Identify which cell holds the provided text, then report its (x, y) central coordinate. 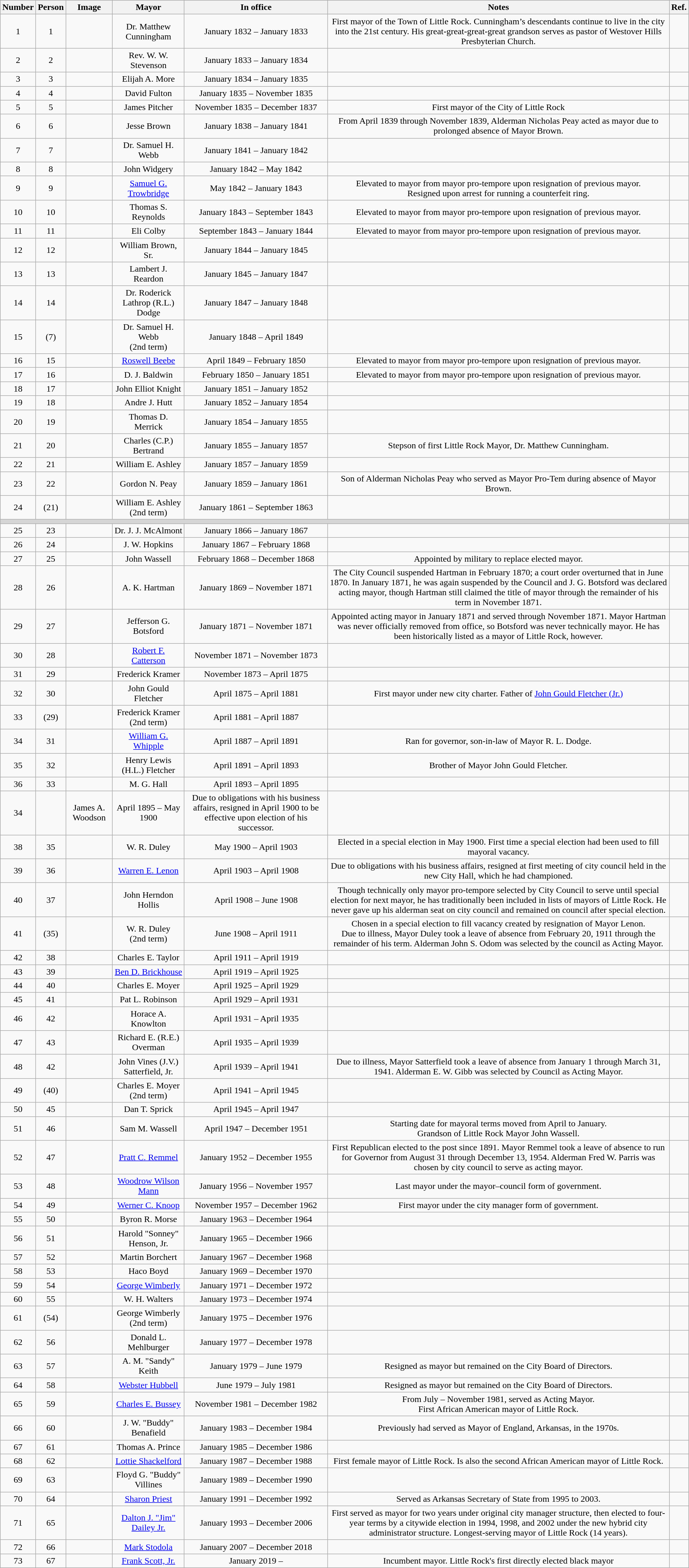
John Herndon Hollis (149, 900)
January 1851 – January 1852 (256, 389)
January 1871 – November 1871 (256, 626)
January 2019 – (256, 1561)
John Elliot Knight (149, 389)
January 1866 – January 1867 (256, 530)
April 1895 – May 1900 (149, 813)
January 1973 – December 1974 (256, 1299)
January 1987 – December 1988 (256, 1461)
February 1868 – December 1868 (256, 558)
68 (18, 1461)
A. M. "Sandy" Keith (149, 1366)
Jesse Brown (149, 126)
Charles E. Taylor (149, 957)
M. G. Hall (149, 784)
70 (18, 1499)
71 (18, 1523)
January 1847 – January 1848 (256, 303)
Samuel G. Trowbridge (149, 188)
Ben D. Brickhouse (149, 971)
Jefferson G. Botsford (149, 626)
(7) (51, 337)
January 1841 – January 1842 (256, 150)
Image (89, 7)
Previously had served as Mayor of England, Arkansas, in the 1970s. (498, 1428)
May 1900 – April 1903 (256, 847)
January 2007 – December 2018 (256, 1547)
April 1945 – April 1947 (256, 1109)
James Pitcher (149, 107)
69 (18, 1480)
April 1891 – April 1893 (256, 765)
April 1887 – April 1891 (256, 741)
January 1963 – December 1964 (256, 1219)
Due to obligations with his business affairs, resigned in April 1900 to be effective upon election of his successor. (256, 813)
Mark Stodola (149, 1547)
January 1969 – December 1970 (256, 1271)
Horace A. Knowlton (149, 1019)
Ref. (679, 7)
January 1977 – December 1978 (256, 1342)
April 1849 – February 1850 (256, 361)
January 1857 – January 1859 (256, 465)
January 1985 – December 1986 (256, 1447)
John Wassell (149, 558)
Thomas S. Reynolds (149, 212)
September 1843 – January 1844 (256, 231)
January 1965 – December 1966 (256, 1238)
January 1834 – January 1835 (256, 79)
January 1835 – November 1835 (256, 93)
Frederick Kramer (149, 674)
William G. Whipple (149, 741)
Floyd G. "Buddy" Villines (149, 1480)
Robert F. Catterson (149, 655)
Eli Colby (149, 231)
April 1931 – April 1935 (256, 1019)
Ran for governor, son-in-law of Mayor R. L. Dodge. (498, 741)
Dr. Samuel H. Webb (2nd term) (149, 337)
John Vines (J.V.) Satterfield, Jr. (149, 1067)
April 1947 – December 1951 (256, 1129)
Byron R. Morse (149, 1219)
January 1855 – January 1857 (256, 445)
April 1893 – April 1895 (256, 784)
First mayor under new city charter. Father of John Gould Fletcher (Jr.) (498, 693)
Haco Boyd (149, 1271)
January 1833 – January 1834 (256, 60)
Lottie Shackelford (149, 1461)
Woodrow Wilson Mann (149, 1186)
Frank Scott, Jr. (149, 1561)
January 1838 – January 1841 (256, 126)
April 1881 – April 1887 (256, 717)
May 1842 – January 1843 (256, 188)
Harold "Sonney" Henson, Jr. (149, 1238)
June 1908 – April 1911 (256, 933)
January 1845 – January 1847 (256, 274)
June 1979 – July 1981 (256, 1385)
April 1911 – April 1919 (256, 957)
Elected in a special election in May 1900. First time a special election had been used to fill mayoral vacancy. (498, 847)
April 1941 – April 1945 (256, 1090)
Brother of Mayor John Gould Fletcher. (498, 765)
Webster Hubbell (149, 1385)
J. W. Hopkins (149, 544)
January 1844 – January 1845 (256, 250)
Appointed by military to replace elected mayor. (498, 558)
January 1983 – December 1984 (256, 1428)
Elevated to mayor from mayor pro-tempore upon resignation of previous mayor.Resigned upon arrest for running a counterfeit ring. (498, 188)
Dan T. Sprick (149, 1109)
November 1871 – November 1873 (256, 655)
A. K. Hartman (149, 587)
April 1939 – April 1941 (256, 1067)
W. R. Duley (2nd term) (149, 933)
W. R. Duley (149, 847)
January 1867 – February 1868 (256, 544)
Number (18, 7)
April 1925 – April 1929 (256, 986)
William E. Ashley (2nd term) (149, 507)
January 1971 – December 1972 (256, 1285)
Pat L. Robinson (149, 1000)
John Widgery (149, 169)
January 1869 – November 1871 (256, 587)
January 1952 – December 1955 (256, 1157)
First female mayor of Little Rock. Is also the second African American mayor of Little Rock. (498, 1461)
February 1850 – January 1851 (256, 375)
J. W. "Buddy" Benafield (149, 1428)
April 1929 – April 1931 (256, 1000)
Notes (498, 7)
John Gould Fletcher (149, 693)
Lambert J. Reardon (149, 274)
72 (18, 1547)
First mayor of the City of Little Rock (498, 107)
From April 1839 through November 1839, Alderman Nicholas Peay acted as mayor due to prolonged absence of Mayor Brown. (498, 126)
Dr. Samuel H. Webb (149, 150)
January 1848 – April 1849 (256, 337)
January 1956 – November 1957 (256, 1186)
(29) (51, 717)
George Wimberly (149, 1285)
Son of Alderman Nicholas Peay who served as Mayor Pro-Tem during absence of Mayor Brown. (498, 484)
(21) (51, 507)
(40) (51, 1090)
George Wimberly (2nd term) (149, 1318)
Charles (C.P.) Bertrand (149, 445)
(54) (51, 1318)
Dr. J. J. McAlmont (149, 530)
January 1861 – September 1863 (256, 507)
D. J. Baldwin (149, 375)
Pratt C. Remmel (149, 1157)
Richard E. (R.E.) Overman (149, 1042)
Stepson of first Little Rock Mayor, Dr. Matthew Cunningham. (498, 445)
November 1873 – April 1875 (256, 674)
Donald L. Mehlburger (149, 1342)
Incumbent mayor. Little Rock's first directly elected black mayor (498, 1561)
Person (51, 7)
January 1993 – December 2006 (256, 1523)
From July – November 1981, served as Acting Mayor.First African American mayor of Little Rock. (498, 1404)
April 1919 – April 1925 (256, 971)
Starting date for mayoral terms moved from April to January.Grandson of Little Rock Mayor John Wassell. (498, 1129)
January 1852 – January 1854 (256, 403)
Dalton J. "Jim" Dailey Jr. (149, 1523)
April 1908 – June 1908 (256, 900)
Henry Lewis (H.L.) Fletcher (149, 765)
David Fulton (149, 93)
Sharon Priest (149, 1499)
Served as Arkansas Secretary of State from 1995 to 2003. (498, 1499)
Last mayor under the mayor–council form of government. (498, 1186)
January 1967 – December 1968 (256, 1257)
November 1957 – December 1962 (256, 1205)
January 1859 – January 1861 (256, 484)
January 1989 – December 1990 (256, 1480)
Elijah A. More (149, 79)
April 1903 – April 1908 (256, 871)
Werner C. Knoop (149, 1205)
Andre J. Hutt (149, 403)
Martin Borchert (149, 1257)
November 1835 – December 1837 (256, 107)
Frederick Kramer (2nd term) (149, 717)
W. H. Walters (149, 1299)
Warren E. Lenon (149, 871)
January 1975 – December 1976 (256, 1318)
January 1991 – December 1992 (256, 1499)
In office (256, 7)
Mayor (149, 7)
January 1854 – January 1855 (256, 422)
First mayor under the city manager form of government. (498, 1205)
Roswell Beebe (149, 361)
November 1981 – December 1982 (256, 1404)
Charles E. Bussey (149, 1404)
Dr. Roderick Lathrop (R.L.) Dodge (149, 303)
44 (18, 986)
Rev. W. W. Stevenson (149, 60)
April 1875 – April 1881 (256, 693)
April 1935 – April 1939 (256, 1042)
January 1979 – June 1979 (256, 1366)
James A. Woodson (89, 813)
January 1843 – September 1843 (256, 212)
Charles E. Moyer (149, 986)
73 (18, 1561)
William Brown, Sr. (149, 250)
January 1842 – May 1842 (256, 169)
Due to obligations with his business affairs, resigned at first meeting of city council held in the new City Hall, which he had championed. (498, 871)
Dr. Matthew Cunningham (149, 31)
January 1832 – January 1833 (256, 31)
Thomas A. Prince (149, 1447)
37 (51, 900)
Gordon N. Peay (149, 484)
Charles E. Moyer (2nd term) (149, 1090)
William E. Ashley (149, 465)
Sam M. Wassell (149, 1129)
(35) (51, 933)
Thomas D. Merrick (149, 422)
